Detect which cell encompasses the target text, then output its (x, y) center coordinate. 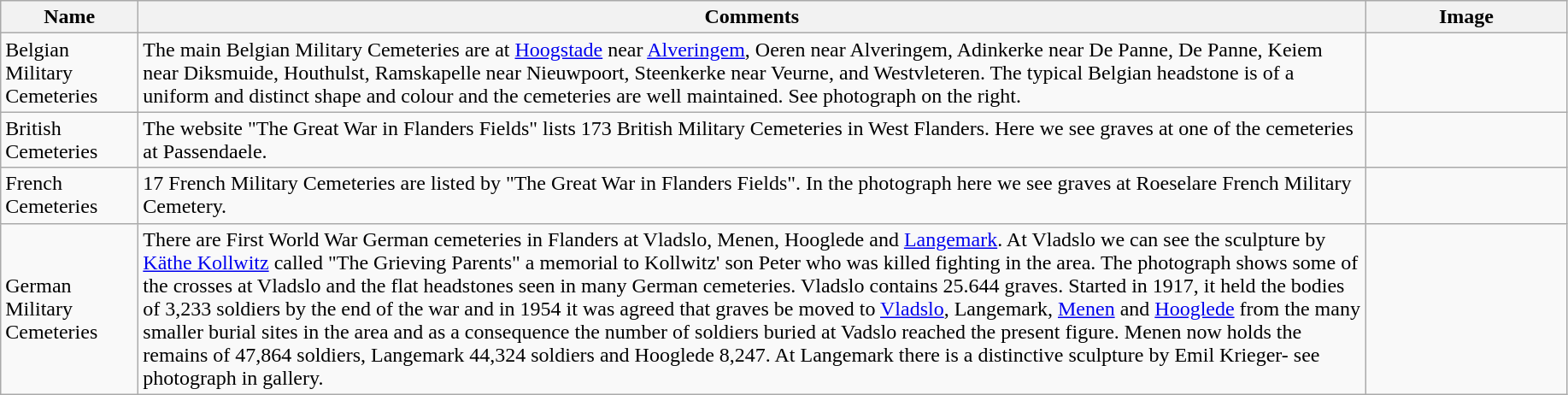
Name (70, 17)
Image (1466, 17)
French Cemeteries (70, 195)
Comments (752, 17)
German Military Cemeteries (70, 309)
British Cemeteries (70, 140)
Belgian Military Cemeteries (70, 73)
